From the cell containing the given text, extract its center point as (x, y) coordinate. 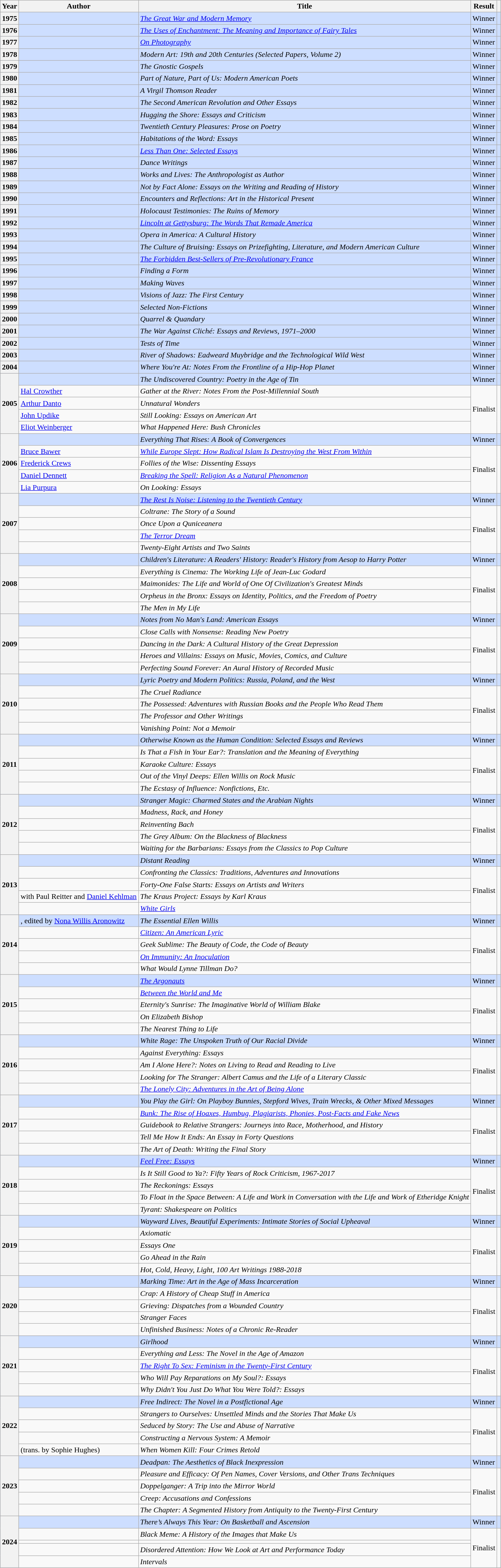
Works and Lives: The Anthropologist as Author (305, 175)
Coltrane: The Story of a Sound (305, 511)
Black Meme: A History of the Images that Make Us (305, 1534)
2020 (9, 1305)
Selected Non-Fictions (305, 307)
To Float in the Space Between: A Life and Work in Conversation with the Life and Work of Etheridge Knight (305, 1197)
Eliot Weinberger (79, 427)
with Paul Reitter and Daniel Kehlman (79, 896)
Tests of Time (305, 343)
1994 (9, 247)
A Virgil Thomson Reader (305, 90)
1996 (9, 271)
Feel Free: Essays (305, 1161)
2015 (9, 1005)
The Art of Death: Writing the Final Story (305, 1149)
2017 (9, 1125)
Axiomatic (305, 1233)
Everything and Less: The Novel in the Age of Amazon (305, 1354)
2019 (9, 1245)
The Nearest Thing to Life (305, 1029)
2014 (9, 945)
Constructing a Nervous System: A Memoir (305, 1438)
Forty-One False Starts: Essays on Artists and Writers (305, 884)
Stranger Magic: Charmed States and the Arabian Nights (305, 800)
The Cruel Radiance (305, 692)
Lyric Poetry and Modern Politics: Russia, Poland, and the West (305, 680)
Year (9, 6)
While Europe Slept: How Radical Islam Is Destroying the West From Within (305, 451)
The Kraus Project: Essays by Karl Kraus (305, 896)
2000 (9, 319)
Tyrant: Shakespeare on Politics (305, 1209)
1984 (9, 126)
Distant Reading (305, 860)
Follies of the Wise: Dissenting Essays (305, 463)
2012 (9, 824)
Is It Still Good to Ya?: Fifty Years of Rock Criticism, 1967-2017 (305, 1173)
Orpheus in the Bronx: Essays on Identity, Politics, and the Freedom of Poetry (305, 596)
Disordered Attention: How We Look at Art and Performance Today (305, 1550)
1975 (9, 18)
The Professor and Other Writings (305, 716)
Doppelganger: A Trip into the Mirror World (305, 1486)
Dancing in the Dark: A Cultural History of the Great Depression (305, 644)
Marking Time: Art in the Age of Mass Incarceration (305, 1281)
The Essential Ellen Willis (305, 921)
White Rage: The Unspoken Truth of Our Racial Divide (305, 1041)
2023 (9, 1486)
1982 (9, 102)
1987 (9, 163)
Hot, Cold, Heavy, Light, 100 Art Writings 1988-2018 (305, 1269)
Once Upon a Quniceanera (305, 523)
2016 (9, 1065)
1986 (9, 151)
1980 (9, 78)
1989 (9, 187)
Maimonides: The Life and World of One Of Civilization's Greatest Minds (305, 584)
What Happened Here: Bush Chronicles (305, 427)
Seduced by Story: The Use and Abuse of Narrative (305, 1426)
1995 (9, 259)
Between the World and Me (305, 993)
Otherwise Known as the Human Condition: Selected Essays and Reviews (305, 740)
Grieving: Dispatches from a Wounded Country (305, 1306)
On Immunity: An Inoculation (305, 957)
2004 (9, 367)
What Would Lynne Tillman Do? (305, 969)
Bruce Bawer (79, 451)
Guidebook to Relative Strangers: Journeys into Race, Motherhood, and History (305, 1125)
1990 (9, 199)
2006 (9, 463)
The Undiscovered Country: Poetry in the Age of Tin (305, 379)
1979 (9, 66)
1998 (9, 295)
Holocaust Testimonies: The Ruins of Memory (305, 211)
Author (79, 6)
2021 (9, 1366)
Everything That Rises: A Book of Convergences (305, 439)
2007 (9, 523)
Opera in America: A Cultural History (305, 235)
Result (484, 6)
Breaking the Spell: Religion As a Natural Phenomenon (305, 475)
Habitations of the Word: Essays (305, 138)
Not by Fact Alone: Essays on the Writing and Reading of History (305, 187)
Gather at the River: Notes From the Post-Millennial South (305, 391)
Eternity's Sunrise: The Imaginative World of William Blake (305, 1005)
The Second American Revolution and Other Essays (305, 102)
The Terror Dream (305, 536)
1997 (9, 283)
Creep: Accusations and Confessions (305, 1498)
Waiting for the Barbarians: Essays from the Classics to Pop Culture (305, 848)
White Girls (305, 908)
Tell Me How It Ends: An Essay in Forty Questions (305, 1137)
1981 (9, 90)
Still Looking: Essays on American Art (305, 415)
On Looking: Essays (305, 487)
The Gnostic Gospels (305, 66)
2011 (9, 764)
Unnatural Wonders (305, 403)
(trans. by Sophie Hughes) (79, 1450)
2009 (9, 644)
Girlhood (305, 1342)
The Uses of Enchantment: The Meaning and Importance of Fairy Tales (305, 30)
Finding a Form (305, 271)
Vanishing Point: Not a Memoir (305, 728)
Stranger Faces (305, 1318)
Strangers to Ourselves: Unsettled Minds and the Stories That Make Us (305, 1414)
1992 (9, 223)
Wayward Lives, Beautiful Experiments: Intimate Stories of Social Upheaval (305, 1221)
Intervals (305, 1562)
John Updike (79, 415)
The Possessed: Adventures with Russian Books and the People Who Read Them (305, 704)
1983 (9, 114)
The Right To Sex: Feminism in the Twenty-First Century (305, 1366)
, edited by Nona Willis Aronowitz (79, 921)
Looking for The Stranger: Albert Camus and the Life of a Literary Classic (305, 1077)
Karaoke Culture: Essays (305, 764)
2001 (9, 331)
Essays One (305, 1245)
Encounters and Reflections: Art in the Historical Present (305, 199)
The Rest Is Noise: Listening to the Twentieth Century (305, 499)
When Women Kill: Four Crimes Retold (305, 1450)
1976 (9, 30)
Bunk: The Rise of Hoaxes, Humbug, Plagiarists, Phonies, Post-Facts and Fake News (305, 1113)
River of Shadows: Eadweard Muybridge and the Technological Wild West (305, 355)
Title (305, 6)
2010 (9, 704)
Deadpan: The Aesthetics of Black Inexpression (305, 1462)
2013 (9, 884)
Visions of Jazz: The First Century (305, 295)
Modern Art: 19th and 20th Centuries (Selected Papers, Volume 2) (305, 54)
Out of the Vinyl Deeps: Ellen Willis on Rock Music (305, 776)
2008 (9, 584)
Reinventing Bach (305, 824)
Twentieth Century Pleasures: Prose on Poetry (305, 126)
Confronting the Classics: Traditions, Adventures and Innovations (305, 872)
Against Everything: Essays (305, 1053)
Less Than One: Selected Essays (305, 151)
The War Against Cliché: Essays and Reviews, 1971–2000 (305, 331)
Hugging the Shore: Essays and Criticism (305, 114)
1977 (9, 42)
Lia Purpura (79, 487)
1991 (9, 211)
On Photography (305, 42)
Frederick Crews (79, 463)
Notes from No Man's Land: American Essays (305, 620)
Heroes and Villains: Essays on Music, Movies, Comics, and Culture (305, 656)
Close Calls with Nonsense: Reading New Poetry (305, 632)
Geek Sublime: The Beauty of Code, the Code of Beauty (305, 945)
Where You're At: Notes From the Frontline of a Hip-Hop Planet (305, 367)
Free Indirect: The Novel in a Postfictional Age (305, 1402)
Am I Alone Here?: Notes on Living to Read and Reading to Live (305, 1065)
1985 (9, 138)
2005 (9, 403)
Perfecting Sound Forever: An Aural History of Recorded Music (305, 668)
Arthur Danto (79, 403)
2024 (9, 1542)
Go Ahead in the Rain (305, 1257)
Is That a Fish in Your Ear?: Translation and the Meaning of Everything (305, 752)
The Chapter: A Segmented History from Antiquity to the Twenty-First Century (305, 1510)
The Lonely City: Adventures in the Art of Being Alone (305, 1089)
There’s Always This Year: On Basketball and Ascension (305, 1522)
1988 (9, 175)
The Culture of Bruising: Essays on Prizefighting, Literature, and Modern American Culture (305, 247)
Dance Writings (305, 163)
Lincoln at Gettysburg: The Words That Remade America (305, 223)
2003 (9, 355)
Quarrel & Quandary (305, 319)
On Elizabeth Bishop (305, 1017)
2022 (9, 1426)
Pleasure and Efficacy: Of Pen Names, Cover Versions, and Other Trans Techniques (305, 1474)
Twenty-Eight Artists and Two Saints (305, 548)
1999 (9, 307)
1978 (9, 54)
The Argonauts (305, 981)
Part of Nature, Part of Us: Modern American Poets (305, 78)
Daniel Dennett (79, 475)
Making Waves (305, 283)
Crap: A History of Cheap Stuff in America (305, 1293)
Everything is Cinema: The Working Life of Jean-Luc Godard (305, 572)
2018 (9, 1185)
1993 (9, 235)
Citizen: An American Lyric (305, 933)
The Great War and Modern Memory (305, 18)
Madness, Rack, and Honey (305, 812)
Unfinished Business: Notes of a Chronic Re-Reader (305, 1330)
Hal Crowther (79, 391)
The Men in My Life (305, 608)
The Grey Album: On the Blackness of Blackness (305, 836)
Children's Literature: A Readers' History: Reader's History from Aesop to Harry Potter (305, 560)
Who Will Pay Reparations on My Soul?: Essays (305, 1378)
You Play the Girl: On Playboy Bunnies, Stepford Wives, Train Wrecks, & Other Mixed Messages (305, 1101)
The Ecstasy of Influence: Nonfictions, Etc. (305, 788)
The Reckonings: Essays (305, 1185)
2002 (9, 343)
Why Didn't You Just Do What You Were Told?: Essays (305, 1390)
The Forbidden Best-Sellers of Pre-Revolutionary France (305, 259)
